Output the (X, Y) coordinate of the center of the cell containing the given text.  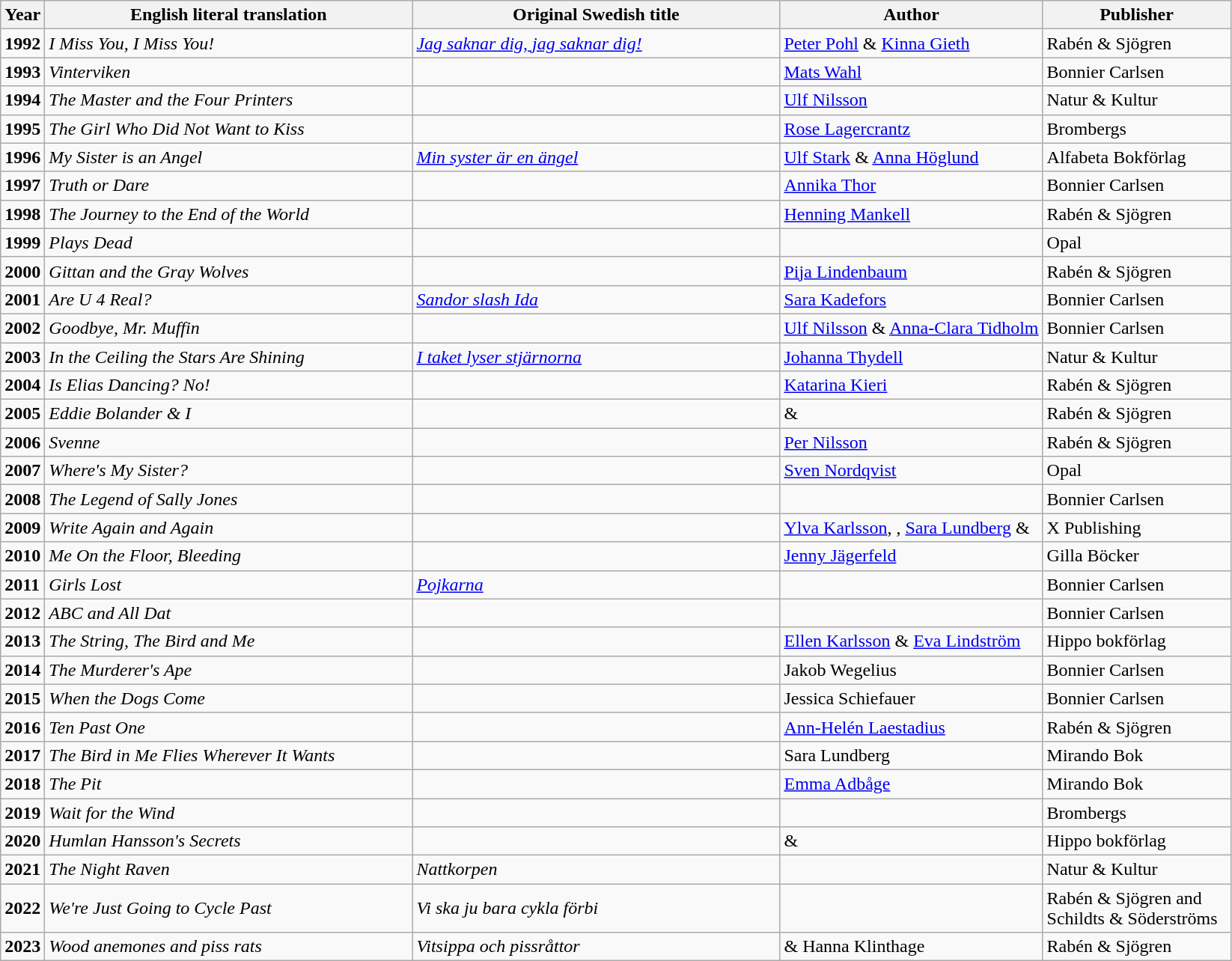
1996 (22, 157)
Gittan and the Gray Wolves (229, 271)
2019 (22, 812)
Ulf Nilsson & Anna-Clara Tidholm (912, 328)
Sven Nordqvist (912, 471)
1998 (22, 214)
Plays Dead (229, 242)
Mats Wahl (912, 72)
2009 (22, 528)
I taket lyser stjärnorna (596, 357)
ABC and All Dat (229, 613)
Sara Lundberg (912, 755)
In the Ceiling the Stars Are Shining (229, 357)
2011 (22, 585)
2008 (22, 499)
2004 (22, 385)
Goodbye, Mr. Muffin (229, 328)
Rabén & Sjögren and Schildts & Söderströms (1136, 909)
Emma Adbåge (912, 784)
Sara Kadefors (912, 299)
2013 (22, 641)
2003 (22, 357)
2014 (22, 670)
& Hanna Klinthage (912, 947)
Henning Mankell (912, 214)
Alfabeta Bokförlag (1136, 157)
The String, The Bird and Me (229, 641)
2007 (22, 471)
When the Dogs Come (229, 698)
Year (22, 15)
2005 (22, 414)
Min syster är en ängel (596, 157)
Ellen Karlsson & Eva Lindström (912, 641)
Jessica Schiefauer (912, 698)
Truth or Dare (229, 186)
Ulf Stark & Anna Höglund (912, 157)
My Sister is an Angel (229, 157)
Vinterviken (229, 72)
Vi ska ju bara cykla förbi (596, 909)
X Publishing (1136, 528)
Is Elias Dancing? No! (229, 385)
Svenne (229, 442)
Ann-Helén Laestadius (912, 727)
Pojkarna (596, 585)
Gilla Böcker (1136, 556)
Publisher (1136, 15)
Ylva Karlsson, , Sara Lundberg & (912, 528)
Katarina Kieri (912, 385)
The Night Raven (229, 870)
2020 (22, 841)
Nattkorpen (596, 870)
The Bird in Me Flies Wherever It Wants (229, 755)
English literal translation (229, 15)
1997 (22, 186)
2002 (22, 328)
2012 (22, 613)
The Pit (229, 784)
Write Again and Again (229, 528)
2021 (22, 870)
Girls Lost (229, 585)
Annika Thor (912, 186)
Johanna Thydell (912, 357)
2017 (22, 755)
2010 (22, 556)
Ulf Nilsson (912, 100)
2016 (22, 727)
1992 (22, 43)
I Miss You, I Miss You! (229, 43)
Wait for the Wind (229, 812)
The Girl Who Did Not Want to Kiss (229, 129)
The Journey to the End of the World (229, 214)
1995 (22, 129)
Per Nilsson (912, 442)
Eddie Bolander & I (229, 414)
Jakob Wegelius (912, 670)
Vitsippa och pissråttor (596, 947)
The Murderer's Ape (229, 670)
Are U 4 Real? (229, 299)
2000 (22, 271)
1994 (22, 100)
1993 (22, 72)
The Master and the Four Printers (229, 100)
Ten Past One (229, 727)
Jag saknar dig, jag saknar dig! (596, 43)
Author (912, 15)
1999 (22, 242)
Peter Pohl & Kinna Gieth (912, 43)
2006 (22, 442)
2018 (22, 784)
2022 (22, 909)
Jenny Jägerfeld (912, 556)
2023 (22, 947)
Humlan Hansson's Secrets (229, 841)
Pija Lindenbaum (912, 271)
The Legend of Sally Jones (229, 499)
Original Swedish title (596, 15)
Me On the Floor, Bleeding (229, 556)
Sandor slash Ida (596, 299)
Where's My Sister? (229, 471)
Wood anemones and piss rats (229, 947)
2001 (22, 299)
2015 (22, 698)
Rose Lagercrantz (912, 129)
We're Just Going to Cycle Past (229, 909)
